Determine the [X, Y] coordinate at the center of the cell enclosing the given text.  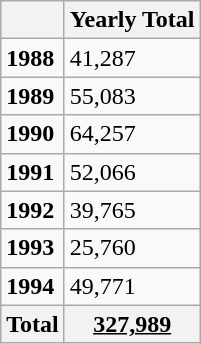
39,765 [132, 210]
1989 [33, 96]
1990 [33, 134]
55,083 [132, 96]
1991 [33, 172]
64,257 [132, 134]
Total [33, 324]
1994 [33, 286]
1993 [33, 248]
25,760 [132, 248]
52,066 [132, 172]
1988 [33, 58]
Yearly Total [132, 20]
327,989 [132, 324]
49,771 [132, 286]
41,287 [132, 58]
1992 [33, 210]
